Output the [X, Y] coordinate of the center of the cell containing the given text.  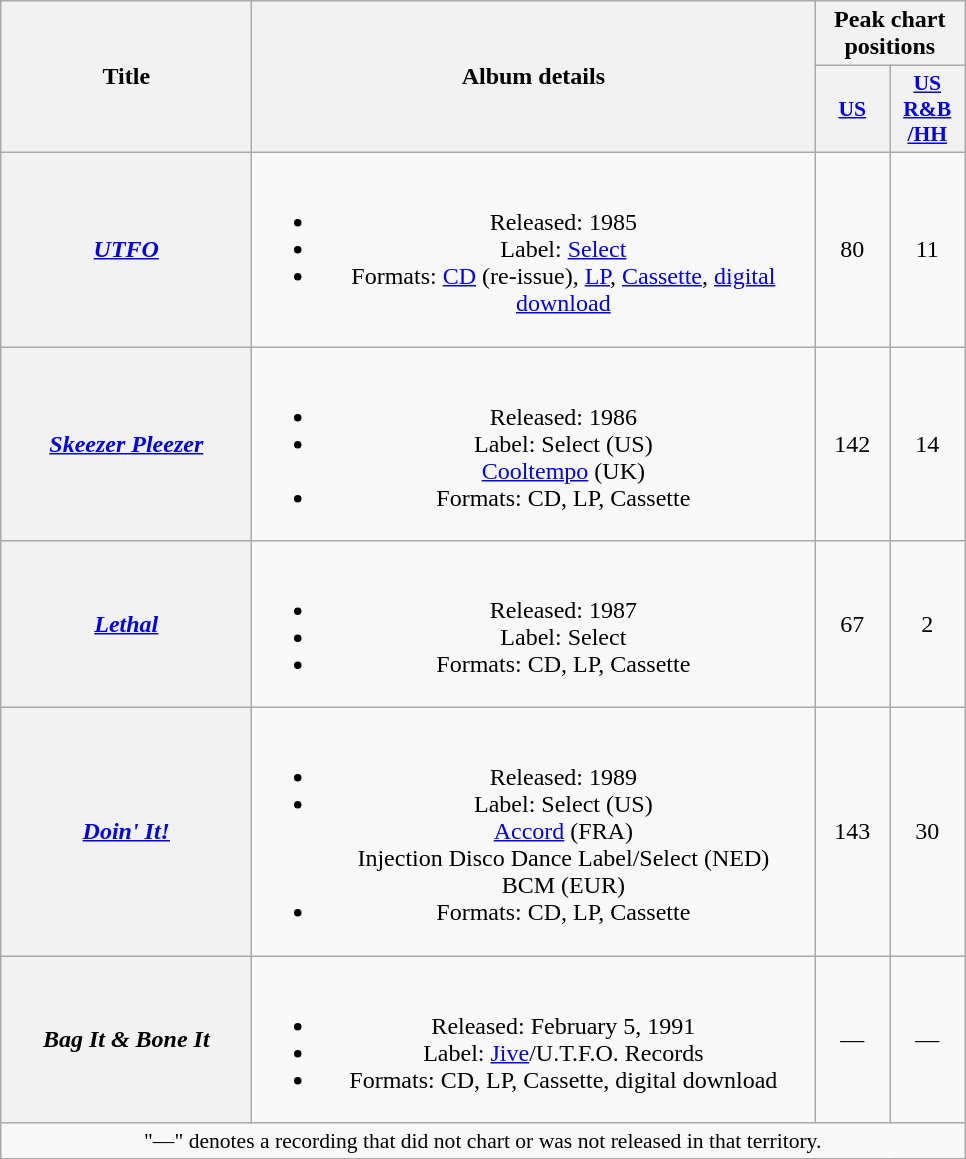
Peak chart positions [890, 34]
Released: 1986Label: Select (US)Cooltempo (UK)Formats: CD, LP, Cassette [534, 443]
Bag It & Bone It [126, 1040]
Title [126, 77]
80 [852, 249]
11 [928, 249]
USR&B/HH [928, 110]
US [852, 110]
Skeezer Pleezer [126, 443]
Released: 1987Label: SelectFormats: CD, LP, Cassette [534, 624]
Released: 1989Label: Select (US)Accord (FRA)Injection Disco Dance Label/Select (NED)BCM (EUR)Formats: CD, LP, Cassette [534, 832]
Released: February 5, 1991Label: Jive/U.T.F.O. RecordsFormats: CD, LP, Cassette, digital download [534, 1040]
14 [928, 443]
Album details [534, 77]
30 [928, 832]
2 [928, 624]
142 [852, 443]
"—" denotes a recording that did not chart or was not released in that territory. [483, 1141]
67 [852, 624]
UTFO [126, 249]
Lethal [126, 624]
143 [852, 832]
Doin' It! [126, 832]
Released: 1985Label: SelectFormats: CD (re-issue), LP, Cassette, digital download [534, 249]
